Pinpoint the cell where the given text exists, returning its (X, Y) midpoint coordinate. 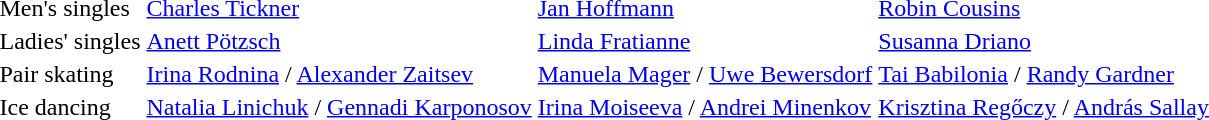
Irina Rodnina / Alexander Zaitsev (339, 74)
Manuela Mager / Uwe Bewersdorf (705, 74)
Anett Pötzsch (339, 41)
Linda Fratianne (705, 41)
